Search for the cell housing the specified text and yield its (x, y) center coordinate. 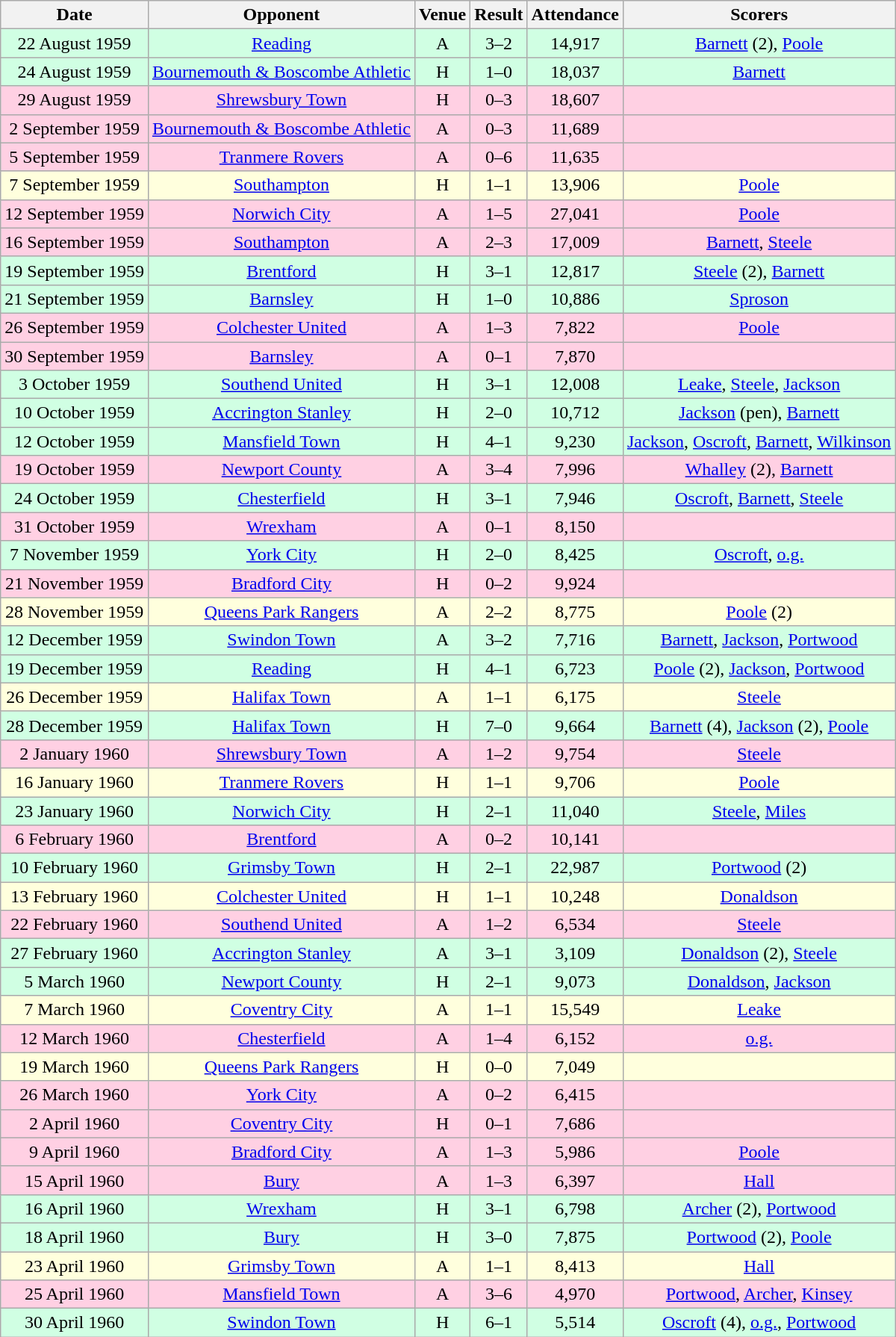
Oscroft, o.g. (759, 555)
2 April 1960 (75, 1123)
Donaldson (759, 896)
Portwood, Archer, Kinsey (759, 1294)
12 September 1959 (75, 214)
22 February 1960 (75, 925)
6,175 (575, 697)
29 August 1959 (75, 100)
10,141 (575, 840)
0–6 (499, 157)
Oscroft (4), o.g., Portwood (759, 1323)
9,706 (575, 782)
7,686 (575, 1123)
Whalley (2), Barnett (759, 470)
Jackson (pen), Barnett (759, 413)
7,822 (575, 327)
12 October 1959 (75, 441)
11,689 (575, 128)
6–1 (499, 1323)
7,870 (575, 356)
31 October 1959 (75, 527)
14,917 (575, 43)
12,817 (575, 270)
18,607 (575, 100)
9,073 (575, 981)
22 August 1959 (75, 43)
Leake, Steele, Jackson (759, 385)
6,152 (575, 1038)
7,049 (575, 1067)
23 January 1960 (75, 810)
21 November 1959 (75, 583)
6,534 (575, 925)
21 September 1959 (75, 299)
8,775 (575, 612)
11,040 (575, 810)
24 August 1959 (75, 72)
25 April 1960 (75, 1294)
o.g. (759, 1038)
3–6 (499, 1294)
Result (499, 15)
10,712 (575, 413)
Archer (2), Portwood (759, 1209)
Barnett (4), Jackson (2), Poole (759, 725)
30 September 1959 (75, 356)
Scorers (759, 15)
7–0 (499, 725)
10 February 1960 (75, 868)
28 November 1959 (75, 612)
5 September 1959 (75, 157)
24 October 1959 (75, 498)
Steele, Miles (759, 810)
12,008 (575, 385)
Venue (442, 15)
7,875 (575, 1237)
5,514 (575, 1323)
6,415 (575, 1095)
5 March 1960 (75, 981)
26 December 1959 (75, 697)
2–3 (499, 242)
6 February 1960 (75, 840)
19 December 1959 (75, 668)
7 March 1960 (75, 1010)
Barnett (2), Poole (759, 43)
Portwood (2) (759, 868)
30 April 1960 (75, 1323)
6,798 (575, 1209)
26 September 1959 (75, 327)
7 November 1959 (75, 555)
Portwood (2), Poole (759, 1237)
Steele (2), Barnett (759, 270)
15,549 (575, 1010)
28 December 1959 (75, 725)
1–5 (499, 214)
9,754 (575, 754)
22,987 (575, 868)
19 September 1959 (75, 270)
Opponent (281, 15)
6,397 (575, 1180)
16 September 1959 (75, 242)
19 October 1959 (75, 470)
4,970 (575, 1294)
15 April 1960 (75, 1180)
18,037 (575, 72)
Poole (2) (759, 612)
18 April 1960 (75, 1237)
13 February 1960 (75, 896)
8,425 (575, 555)
10,248 (575, 896)
Attendance (575, 15)
Jackson, Oscroft, Barnett, Wilkinson (759, 441)
7,716 (575, 640)
2 September 1959 (75, 128)
16 January 1960 (75, 782)
3–4 (499, 470)
3,109 (575, 953)
Barnett, Jackson, Portwood (759, 640)
19 March 1960 (75, 1067)
Date (75, 15)
1–4 (499, 1038)
10 October 1959 (75, 413)
17,009 (575, 242)
Donaldson, Jackson (759, 981)
3–0 (499, 1237)
Poole (2), Jackson, Portwood (759, 668)
27 February 1960 (75, 953)
12 March 1960 (75, 1038)
11,635 (575, 157)
Barnett (759, 72)
0–0 (499, 1067)
Leake (759, 1010)
9 April 1960 (75, 1152)
3 October 1959 (75, 385)
23 April 1960 (75, 1266)
Oscroft, Barnett, Steele (759, 498)
6,723 (575, 668)
8,413 (575, 1266)
9,664 (575, 725)
5,986 (575, 1152)
8,150 (575, 527)
27,041 (575, 214)
2 January 1960 (75, 754)
Sproson (759, 299)
26 March 1960 (75, 1095)
16 April 1960 (75, 1209)
12 December 1959 (75, 640)
Donaldson (2), Steele (759, 953)
2–2 (499, 612)
9,230 (575, 441)
7,946 (575, 498)
9,924 (575, 583)
Barnett, Steele (759, 242)
7 September 1959 (75, 185)
7,996 (575, 470)
13,906 (575, 185)
10,886 (575, 299)
